Determine the (x, y) coordinate at the center of the cell enclosing the given text.  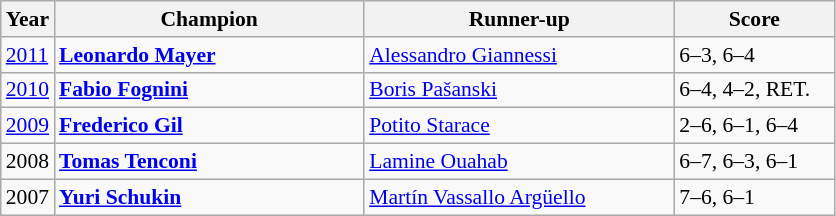
Frederico Gil (209, 126)
6–3, 6–4 (754, 55)
6–7, 6–3, 6–1 (754, 162)
Yuri Schukin (209, 197)
Champion (209, 19)
Martín Vassallo Argüello (519, 197)
Tomas Tenconi (209, 162)
Leonardo Mayer (209, 55)
2007 (28, 197)
Runner-up (519, 19)
Boris Pašanski (519, 90)
2–6, 6–1, 6–4 (754, 126)
Year (28, 19)
2010 (28, 90)
Lamine Ouahab (519, 162)
2008 (28, 162)
Fabio Fognini (209, 90)
2011 (28, 55)
Alessandro Giannessi (519, 55)
2009 (28, 126)
Potito Starace (519, 126)
7–6, 6–1 (754, 197)
6–4, 4–2, RET. (754, 90)
Score (754, 19)
